Scan for the cell matching the given text and deliver its (X, Y) coordinate at center. 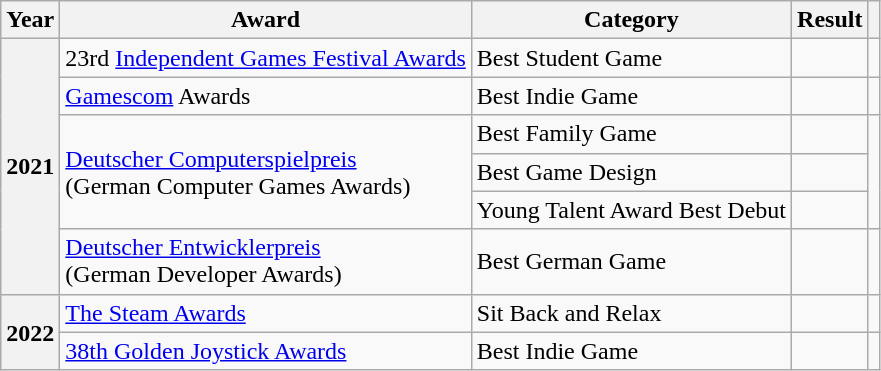
2022 (30, 332)
Award (266, 20)
38th Golden Joystick Awards (266, 351)
Result (830, 20)
2021 (30, 166)
Best German Game (631, 262)
Young Talent Award Best Debut (631, 210)
Gamescom Awards (266, 96)
The Steam Awards (266, 313)
Category (631, 20)
Year (30, 20)
Best Student Game (631, 58)
Deutscher Computerspielpreis(German Computer Games Awards) (266, 172)
Best Game Design (631, 172)
Deutscher Entwicklerpreis(German Developer Awards) (266, 262)
Best Family Game (631, 134)
23rd Independent Games Festival Awards (266, 58)
Sit Back and Relax (631, 313)
